Pinpoint the cell where the given text exists, returning its (x, y) midpoint coordinate. 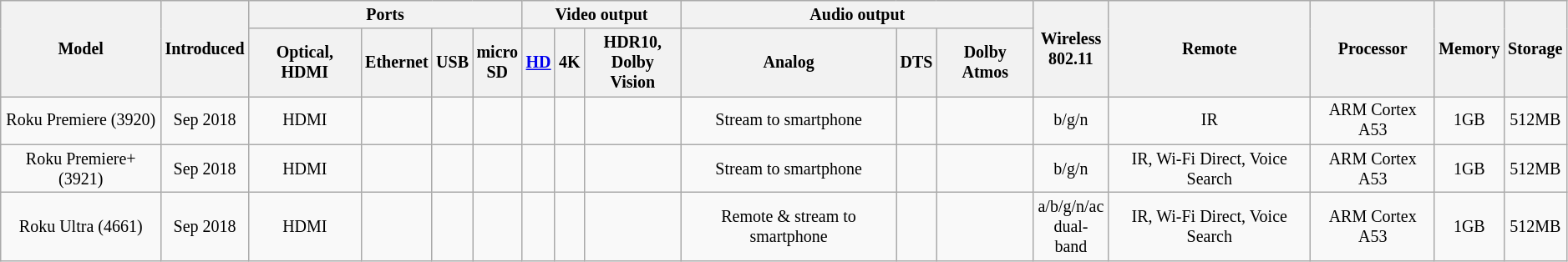
Model (81, 48)
4K (570, 63)
HD (538, 63)
Video output (601, 15)
Remote (1210, 48)
microSD (498, 63)
USB (452, 63)
Analog (789, 63)
Ethernet (396, 63)
Roku Ultra (4661) (81, 227)
HDR10,Dolby Vision (632, 63)
IR (1210, 120)
Dolby Atmos (985, 63)
Processor (1373, 48)
Storage (1535, 48)
Introduced (206, 48)
Wireless802.11 (1071, 48)
Audio output (857, 15)
Roku Premiere+ (3921) (81, 169)
a/b/g/n/acdual-band (1071, 227)
Roku Premiere (3920) (81, 120)
Ports (384, 15)
DTS (916, 63)
Memory (1469, 48)
Remote & stream to smartphone (789, 227)
Optical, HDMI (304, 63)
